Return the [X, Y] coordinate for the center point of the cell that contains the specified text.  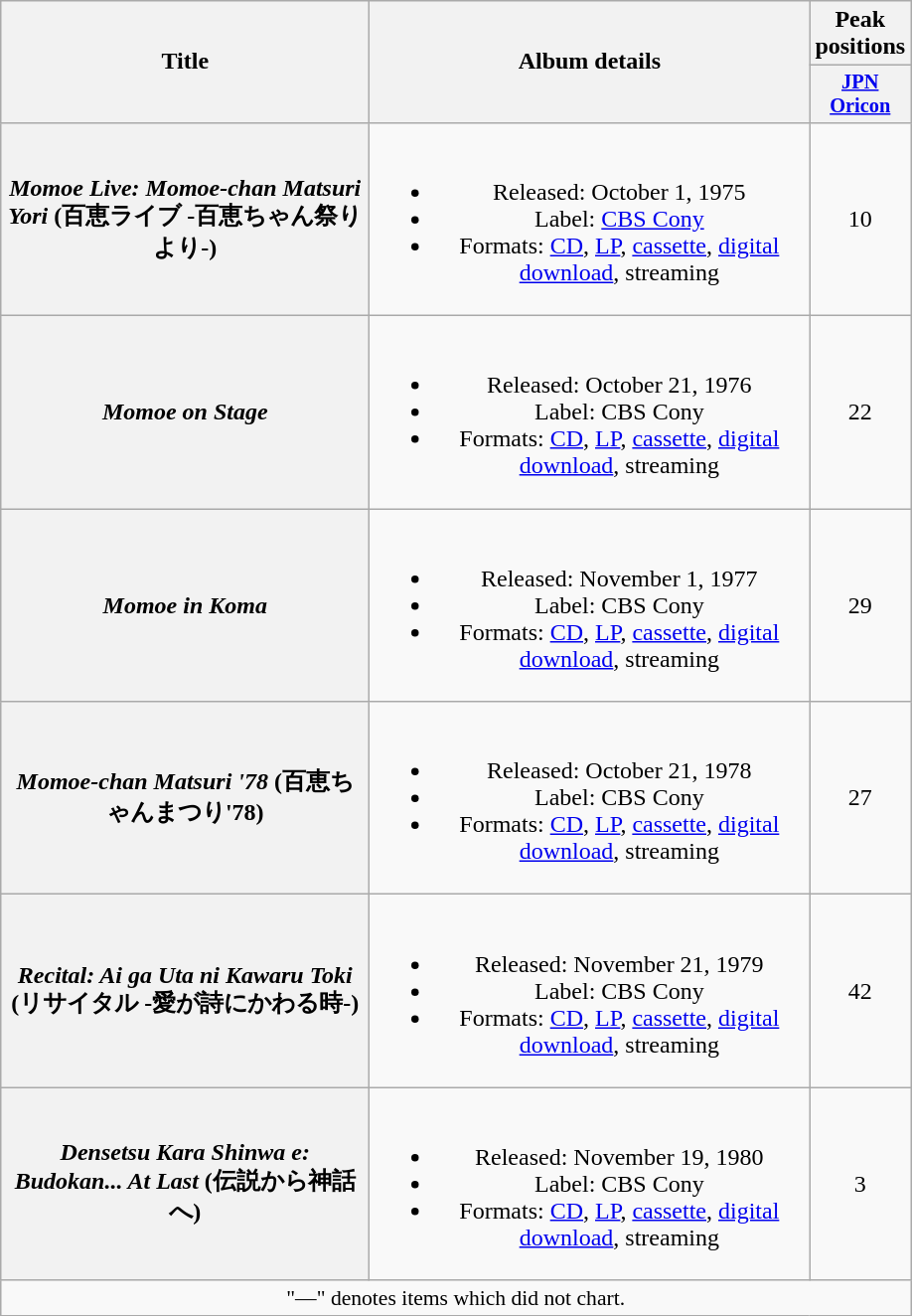
29 [860, 605]
Released: November 1, 1977Label: CBS ConyFormats: CD, LP, cassette, digital download, streaming [590, 605]
Released: October 21, 1976Label: CBS ConyFormats: CD, LP, cassette, digital download, streaming [590, 412]
Released: November 19, 1980Label: CBS ConyFormats: CD, LP, cassette, digital download, streaming [590, 1184]
Momoe on Stage [185, 412]
Peak positions [860, 34]
JPNOricon [860, 94]
27 [860, 798]
22 [860, 412]
Album details [590, 62]
Released: November 21, 1979Label: CBS ConyFormats: CD, LP, cassette, digital download, streaming [590, 991]
Released: October 21, 1978Label: CBS ConyFormats: CD, LP, cassette, digital download, streaming [590, 798]
Densetsu Kara Shinwa e: Budokan... At Last (伝説から神話へ) [185, 1184]
"—" denotes items which did not chart. [456, 1298]
Recital: Ai ga Uta ni Kawaru Toki (リサイタル -愛が詩にかわる時-) [185, 991]
42 [860, 991]
Released: October 1, 1975Label: CBS ConyFormats: CD, LP, cassette, digital download, streaming [590, 219]
Title [185, 62]
Momoe in Koma [185, 605]
10 [860, 219]
3 [860, 1184]
Momoe-chan Matsuri '78 (百恵ちゃんまつり'78) [185, 798]
Momoe Live: Momoe-chan Matsuri Yori (百恵ライブ -百恵ちゃん祭りより-) [185, 219]
